Provide the [x, y] coordinate of the cell's center where the given text is located.  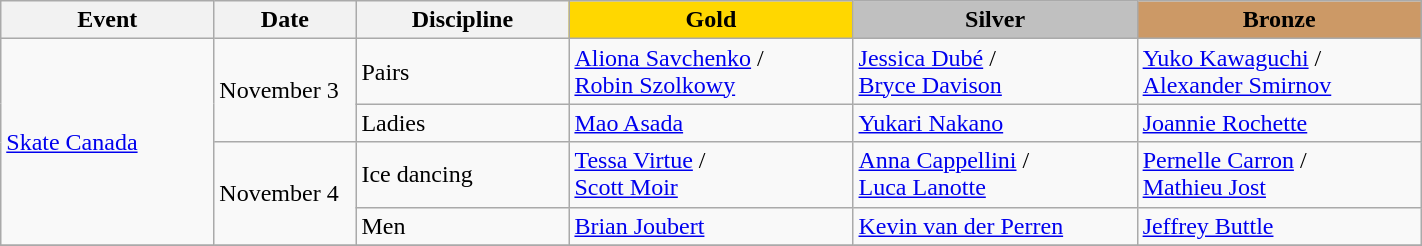
Jessica Dubé / Bryce Davison [995, 72]
Discipline [462, 20]
Jeffrey Buttle [1279, 226]
Tessa Virtue / Scott Moir [711, 174]
Skate Canada [108, 142]
Brian Joubert [711, 226]
Event [108, 20]
Aliona Savchenko / Robin Szolkowy [711, 72]
Gold [711, 20]
Mao Asada [711, 123]
November 3 [285, 90]
Anna Cappellini / Luca Lanotte [995, 174]
Joannie Rochette [1279, 123]
Bronze [1279, 20]
Date [285, 20]
Ladies [462, 123]
Ice dancing [462, 174]
November 4 [285, 194]
Silver [995, 20]
Pairs [462, 72]
Pernelle Carron / Mathieu Jost [1279, 174]
Yukari Nakano [995, 123]
Yuko Kawaguchi / Alexander Smirnov [1279, 72]
Men [462, 226]
Kevin van der Perren [995, 226]
